For the text-containing cell, return its midpoint in [X, Y] coordinate format. 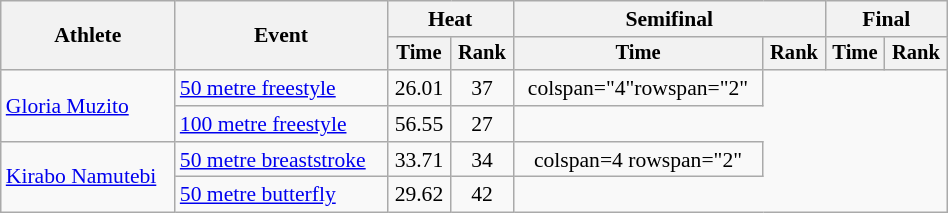
Event [281, 36]
34 [482, 160]
100 metre freestyle [281, 124]
26.01 [419, 88]
29.62 [419, 195]
37 [482, 88]
27 [482, 124]
50 metre freestyle [281, 88]
Semifinal [669, 19]
Kirabo Namutebi [88, 178]
50 metre butterfly [281, 195]
colspan="4"rowspan="2" [638, 88]
42 [482, 195]
33.71 [419, 160]
50 metre breaststroke [281, 160]
56.55 [419, 124]
colspan=4 rowspan="2" [638, 160]
Heat [450, 19]
Athlete [88, 36]
Final [886, 19]
Gloria Muzito [88, 106]
